Return (X, Y) of the center of cell containing provided text 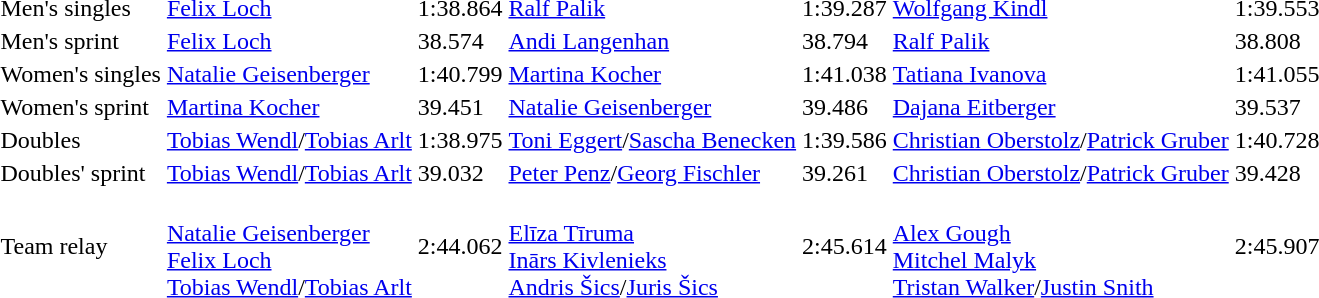
Peter Penz/Georg Fischler (652, 173)
Felix Loch (289, 41)
39.261 (845, 173)
Ralf Palik (1060, 41)
39.451 (460, 107)
1:38.975 (460, 140)
Dajana Eitberger (1060, 107)
39.486 (845, 107)
38.574 (460, 41)
1:40.799 (460, 74)
1:41.038 (845, 74)
39.032 (460, 173)
Toni Eggert/Sascha Benecken (652, 140)
38.794 (845, 41)
Tatiana Ivanova (1060, 74)
Andi Langenhan (652, 41)
1:39.586 (845, 140)
